Find where the given text appears and provide that cell's center as [X, Y] coordinate. 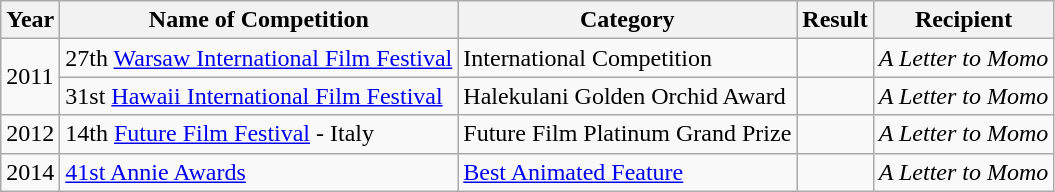
Category [628, 20]
14th Future Film Festival - Italy [259, 134]
Future Film Platinum Grand Prize [628, 134]
31st Hawaii International Film Festival [259, 96]
Recipient [964, 20]
International Competition [628, 58]
2011 [30, 77]
2012 [30, 134]
Halekulani Golden Orchid Award [628, 96]
Name of Competition [259, 20]
Year [30, 20]
Result [835, 20]
41st Annie Awards [259, 172]
Best Animated Feature [628, 172]
27th Warsaw International Film Festival [259, 58]
2014 [30, 172]
